Pinpoint the cell where the given text exists, returning its (x, y) midpoint coordinate. 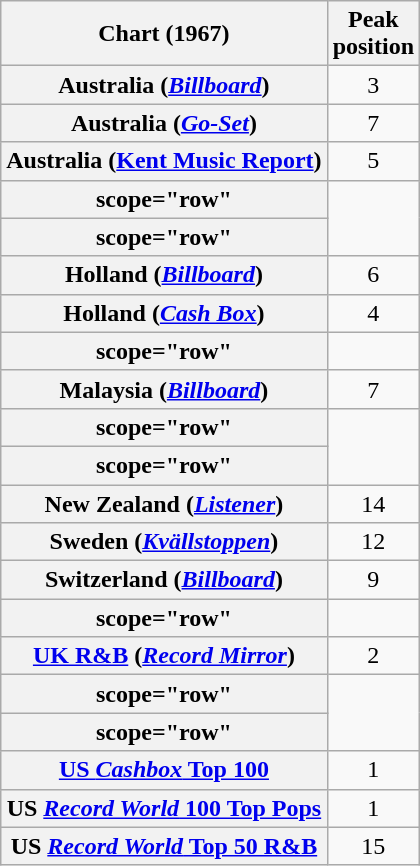
6 (373, 275)
Holland (Cash Box) (164, 313)
Malaysia (Billboard) (164, 389)
US Record World Top 50 R&B (164, 846)
Sweden (Kvällstoppen) (164, 542)
US Record World 100 Top Pops (164, 808)
Australia (Kent Music Report) (164, 161)
Australia (Billboard) (164, 85)
15 (373, 846)
UK R&B (Record Mirror) (164, 656)
4 (373, 313)
3 (373, 85)
New Zealand (Listener) (164, 503)
Holland (Billboard) (164, 275)
12 (373, 542)
Chart (1967) (164, 34)
US Cashbox Top 100 (164, 770)
Switzerland (Billboard) (164, 580)
Australia (Go-Set) (164, 123)
2 (373, 656)
14 (373, 503)
9 (373, 580)
5 (373, 161)
Peakposition (373, 34)
